From the cell containing the given text, extract its center point as (X, Y) coordinate. 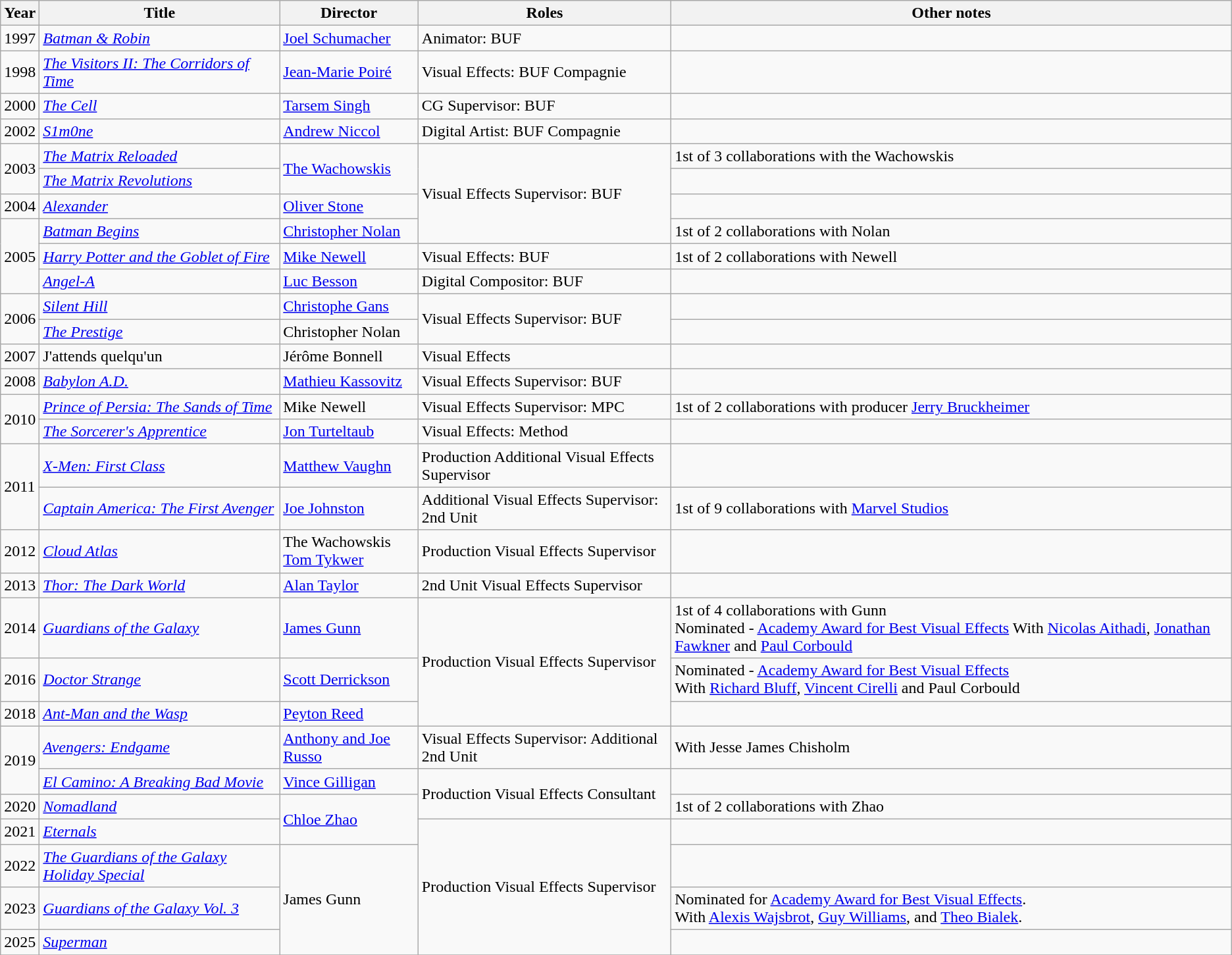
2016 (20, 679)
The Cell (159, 106)
Visual Effects: BUF (544, 256)
1st of 2 collaborations with Zhao (952, 806)
2022 (20, 865)
Captain America: The First Avenger (159, 508)
The Visitors II: The Corridors of Time (159, 72)
2008 (20, 382)
2018 (20, 713)
Silent Hill (159, 306)
S1m0ne (159, 131)
Nomadland (159, 806)
The Matrix Revolutions (159, 181)
Oliver Stone (349, 206)
Prince of Persia: The Sands of Time (159, 407)
Thor: The Dark World (159, 585)
2021 (20, 831)
Andrew Niccol (349, 131)
Nominated - Academy Award for Best Visual EffectsWith Richard Bluff, Vincent Cirelli and Paul Corbould (952, 679)
Animator: BUF (544, 38)
Scott Derrickson (349, 679)
Harry Potter and the Goblet of Fire (159, 256)
Other notes (952, 13)
Visual Effects (544, 357)
Cloud Atlas (159, 552)
2025 (20, 942)
Chloe Zhao (349, 819)
1st of 3 collaborations with the Wachowskis (952, 156)
1998 (20, 72)
The Wachowskis (349, 168)
Nominated for Academy Award for Best Visual Effects.With Alexis Wajsbrot, Guy Williams, and Theo Bialek. (952, 908)
J'attends quelqu'un (159, 357)
With Jesse James Chisholm (952, 748)
2002 (20, 131)
Joel Schumacher (349, 38)
Anthony and Joe Russo (349, 748)
Jean-Marie Poiré (349, 72)
Luc Besson (349, 281)
Eternals (159, 831)
2010 (20, 419)
Visual Effects: BUF Compagnie (544, 72)
The Guardians of the Galaxy Holiday Special (159, 865)
Tarsem Singh (349, 106)
2005 (20, 256)
El Camino: A Breaking Bad Movie (159, 781)
Visual Effects Supervisor: MPC (544, 407)
1st of 2 collaborations with Nolan (952, 231)
2000 (20, 106)
Superman (159, 942)
Guardians of the Galaxy (159, 628)
CG Supervisor: BUF (544, 106)
Guardians of the Galaxy Vol. 3 (159, 908)
1st of 2 collaborations with producer Jerry Bruckheimer (952, 407)
Avengers: Endgame (159, 748)
2007 (20, 357)
Angel-A (159, 281)
Digital Artist: BUF Compagnie (544, 131)
2004 (20, 206)
Production Additional Visual Effects Supervisor (544, 466)
Jérôme Bonnell (349, 357)
Matthew Vaughn (349, 466)
2nd Unit Visual Effects Supervisor (544, 585)
Visual Effects: Method (544, 432)
2019 (20, 760)
Roles (544, 13)
Peyton Reed (349, 713)
1997 (20, 38)
Ant-Man and the Wasp (159, 713)
Babylon A.D. (159, 382)
2020 (20, 806)
Additional Visual Effects Supervisor: 2nd Unit (544, 508)
The Sorcerer's Apprentice (159, 432)
Doctor Strange (159, 679)
2006 (20, 319)
2013 (20, 585)
Digital Compositor: BUF (544, 281)
Christophe Gans (349, 306)
2014 (20, 628)
Mathieu Kassovitz (349, 382)
1st of 4 collaborations with GunnNominated - Academy Award for Best Visual Effects With Nicolas Aithadi, Jonathan Fawkner and Paul Corbould (952, 628)
X-Men: First Class (159, 466)
Director (349, 13)
2003 (20, 168)
Batman & Robin (159, 38)
The Prestige (159, 331)
Alan Taylor (349, 585)
2011 (20, 487)
Title (159, 13)
Year (20, 13)
Vince Gilligan (349, 781)
Jon Turteltaub (349, 432)
Joe Johnston (349, 508)
Visual Effects Supervisor: Additional 2nd Unit (544, 748)
2023 (20, 908)
1st of 9 collaborations with Marvel Studios (952, 508)
1st of 2 collaborations with Newell (952, 256)
2012 (20, 552)
The WachowskisTom Tykwer (349, 552)
Production Visual Effects Consultant (544, 794)
The Matrix Reloaded (159, 156)
Alexander (159, 206)
Batman Begins (159, 231)
